Determine the (X, Y) coordinate at the center of the cell enclosing the given text.  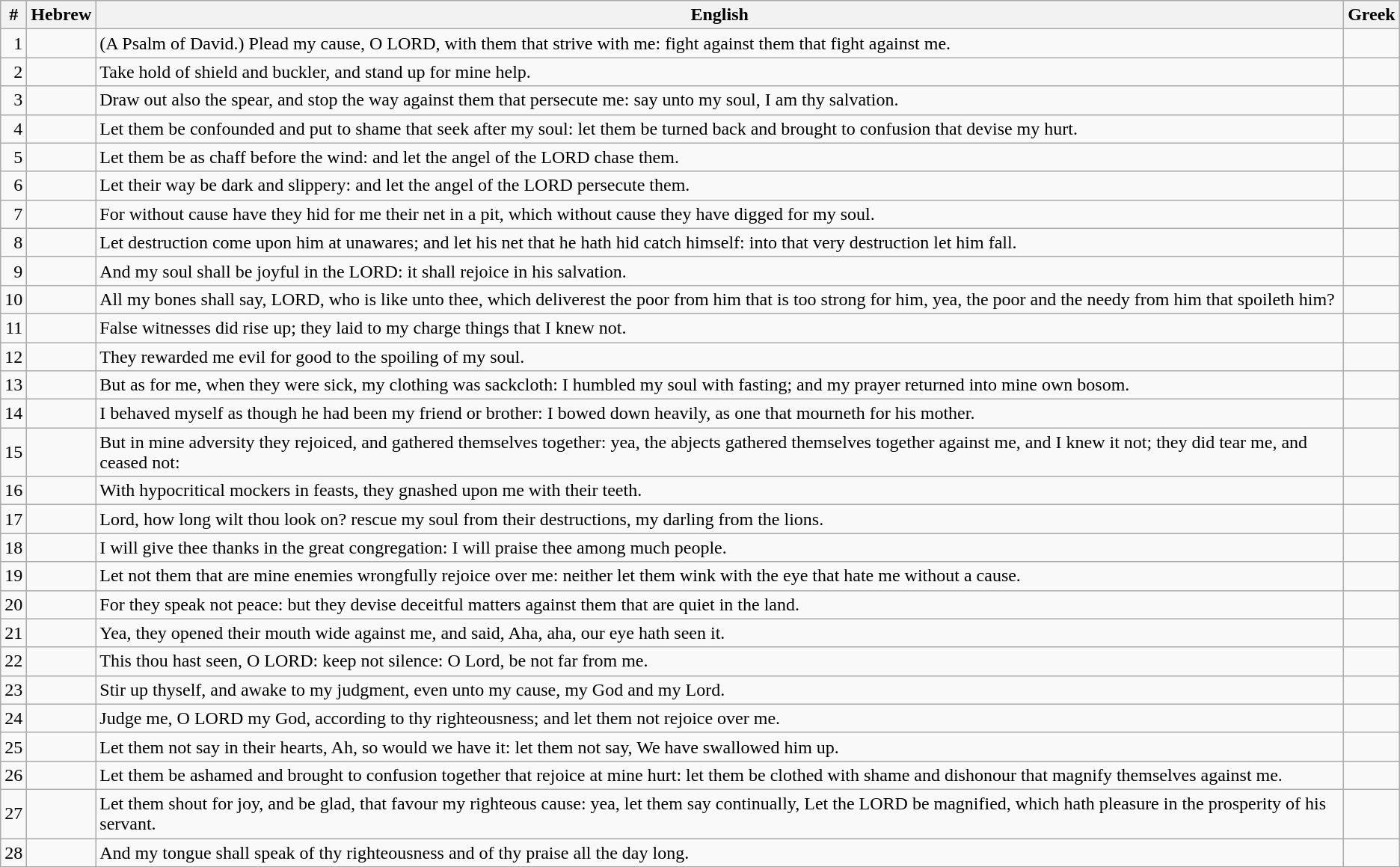
18 (13, 548)
They rewarded me evil for good to the spoiling of my soul. (719, 357)
Let their way be dark and slippery: and let the angel of the LORD persecute them. (719, 186)
22 (13, 661)
And my soul shall be joyful in the LORD: it shall rejoice in his salvation. (719, 271)
Hebrew (61, 15)
24 (13, 718)
9 (13, 271)
For they speak not peace: but they devise deceitful matters against them that are quiet in the land. (719, 604)
For without cause have they hid for me their net in a pit, which without cause they have digged for my soul. (719, 214)
23 (13, 690)
With hypocritical mockers in feasts, they gnashed upon me with their teeth. (719, 491)
Let them be as chaff before the wind: and let the angel of the LORD chase them. (719, 157)
17 (13, 519)
Take hold of shield and buckler, and stand up for mine help. (719, 72)
8 (13, 242)
19 (13, 576)
False witnesses did rise up; they laid to my charge things that I knew not. (719, 328)
16 (13, 491)
Judge me, O LORD my God, according to thy righteousness; and let them not rejoice over me. (719, 718)
# (13, 15)
4 (13, 129)
I behaved myself as though he had been my friend or brother: I bowed down heavily, as one that mourneth for his mother. (719, 414)
Greek (1372, 15)
25 (13, 747)
And my tongue shall speak of thy righteousness and of thy praise all the day long. (719, 852)
10 (13, 299)
26 (13, 775)
14 (13, 414)
5 (13, 157)
6 (13, 186)
15 (13, 452)
English (719, 15)
20 (13, 604)
This thou hast seen, O LORD: keep not silence: O Lord, be not far from me. (719, 661)
11 (13, 328)
(A Psalm of David.) Plead my cause, O LORD, with them that strive with me: fight against them that fight against me. (719, 43)
Let destruction come upon him at unawares; and let his net that he hath hid catch himself: into that very destruction let him fall. (719, 242)
Yea, they opened their mouth wide against me, and said, Aha, aha, our eye hath seen it. (719, 633)
12 (13, 357)
27 (13, 814)
Stir up thyself, and awake to my judgment, even unto my cause, my God and my Lord. (719, 690)
Let not them that are mine enemies wrongfully rejoice over me: neither let them wink with the eye that hate me without a cause. (719, 576)
3 (13, 100)
Lord, how long wilt thou look on? rescue my soul from their destructions, my darling from the lions. (719, 519)
1 (13, 43)
21 (13, 633)
But as for me, when they were sick, my clothing was sackcloth: I humbled my soul with fasting; and my prayer returned into mine own bosom. (719, 385)
13 (13, 385)
28 (13, 852)
Let them not say in their hearts, Ah, so would we have it: let them not say, We have swallowed him up. (719, 747)
7 (13, 214)
Draw out also the spear, and stop the way against them that persecute me: say unto my soul, I am thy salvation. (719, 100)
I will give thee thanks in the great congregation: I will praise thee among much people. (719, 548)
Let them be confounded and put to shame that seek after my soul: let them be turned back and brought to confusion that devise my hurt. (719, 129)
2 (13, 72)
